Find where the given text appears and provide that cell's center as (x, y) coordinate. 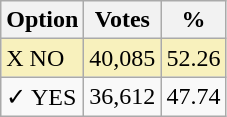
52.26 (194, 58)
% (194, 20)
40,085 (122, 58)
36,612 (122, 97)
47.74 (194, 97)
Option (42, 20)
X NO (42, 58)
Votes (122, 20)
✓ YES (42, 97)
